Scan for the cell matching the given text and deliver its [x, y] coordinate at center. 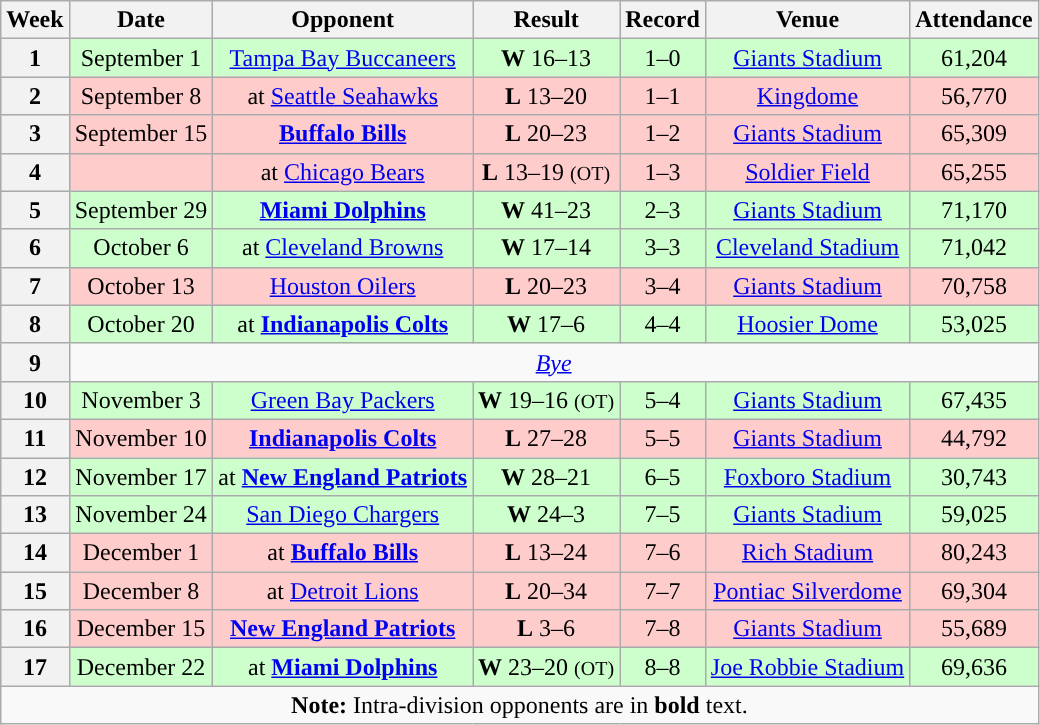
at Miami Dolphins [343, 667]
10 [35, 400]
14 [35, 553]
December 15 [141, 629]
7 [35, 286]
12 [35, 477]
November 3 [141, 400]
15 [35, 591]
November 17 [141, 477]
October 20 [141, 324]
13 [35, 515]
3–4 [663, 286]
W 19–16 (OT) [546, 400]
30,743 [974, 477]
7–5 [663, 515]
59,025 [974, 515]
7–8 [663, 629]
1–3 [663, 172]
7–7 [663, 591]
3 [35, 134]
Miami Dolphins [343, 210]
at Buffalo Bills [343, 553]
September 29 [141, 210]
L 13–19 (OT) [546, 172]
5–5 [663, 438]
W 17–6 [546, 324]
7–6 [663, 553]
L 27–28 [546, 438]
December 22 [141, 667]
Attendance [974, 20]
69,304 [974, 591]
W 23–20 (OT) [546, 667]
1–2 [663, 134]
69,636 [974, 667]
56,770 [974, 96]
2 [35, 96]
71,170 [974, 210]
Houston Oilers [343, 286]
Venue [807, 20]
W 41–23 [546, 210]
at Cleveland Browns [343, 248]
11 [35, 438]
Joe Robbie Stadium [807, 667]
L 20–34 [546, 591]
5–4 [663, 400]
Result [546, 20]
Hoosier Dome [807, 324]
4–4 [663, 324]
September 15 [141, 134]
W 28–21 [546, 477]
W 24–3 [546, 515]
November 24 [141, 515]
Note: Intra-division opponents are in bold text. [520, 705]
61,204 [974, 58]
November 10 [141, 438]
3–3 [663, 248]
1 [35, 58]
Cleveland Stadium [807, 248]
1–0 [663, 58]
Kingdome [807, 96]
Buffalo Bills [343, 134]
Bye [554, 362]
Pontiac Silverdome [807, 591]
16 [35, 629]
September 1 [141, 58]
Rich Stadium [807, 553]
W 16–13 [546, 58]
at New England Patriots [343, 477]
Record [663, 20]
65,255 [974, 172]
8–8 [663, 667]
December 8 [141, 591]
December 1 [141, 553]
Green Bay Packers [343, 400]
Tampa Bay Buccaneers [343, 58]
at Chicago Bears [343, 172]
6 [35, 248]
at Indianapolis Colts [343, 324]
71,042 [974, 248]
1–1 [663, 96]
65,309 [974, 134]
2–3 [663, 210]
17 [35, 667]
San Diego Chargers [343, 515]
8 [35, 324]
9 [35, 362]
at Seattle Seahawks [343, 96]
80,243 [974, 553]
Week [35, 20]
at Detroit Lions [343, 591]
55,689 [974, 629]
Soldier Field [807, 172]
L 3–6 [546, 629]
New England Patriots [343, 629]
6–5 [663, 477]
L 13–24 [546, 553]
67,435 [974, 400]
October 13 [141, 286]
Foxboro Stadium [807, 477]
October 6 [141, 248]
53,025 [974, 324]
Opponent [343, 20]
September 8 [141, 96]
5 [35, 210]
L 13–20 [546, 96]
Date [141, 20]
70,758 [974, 286]
Indianapolis Colts [343, 438]
W 17–14 [546, 248]
4 [35, 172]
44,792 [974, 438]
